Scan for the cell matching the given text and deliver its (X, Y) coordinate at center. 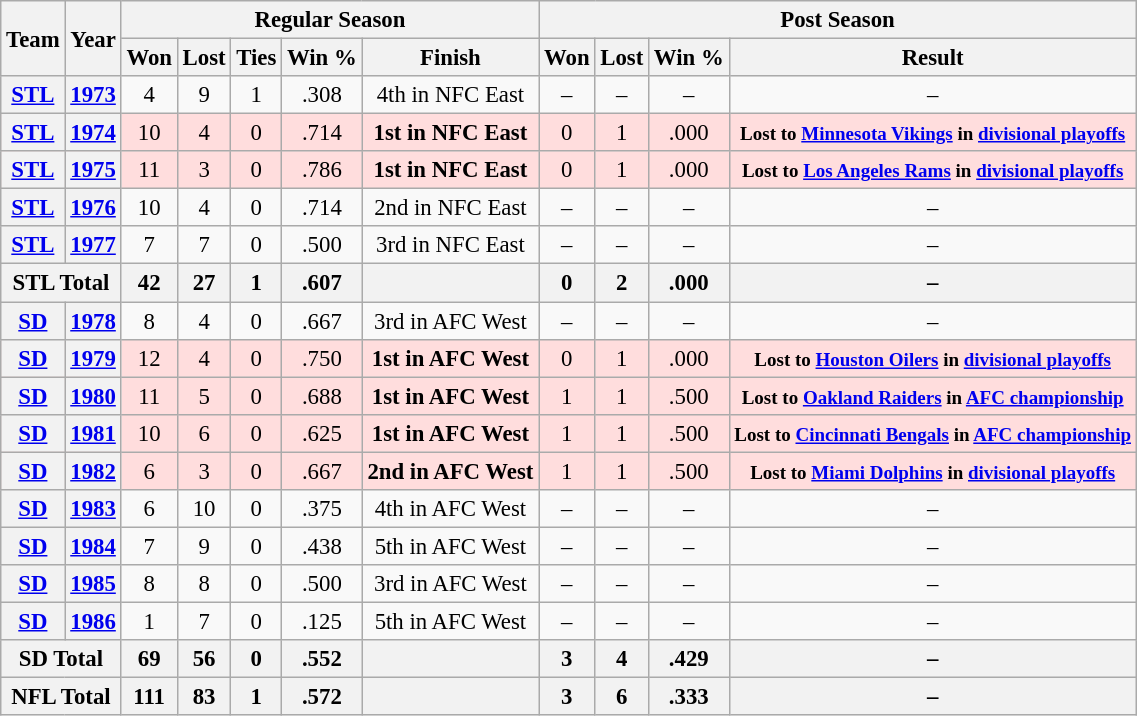
1981 (93, 433)
Regular Season (330, 20)
5 (204, 396)
.625 (322, 433)
1976 (93, 208)
Lost to Oakland Raiders in AFC championship (932, 396)
.688 (322, 396)
Lost to Los Angeles Rams in divisional playoffs (932, 170)
.308 (322, 95)
2 (622, 283)
Lost to Minnesota Vikings in divisional playoffs (932, 133)
Team (33, 38)
.125 (322, 621)
56 (204, 659)
69 (149, 659)
2nd in NFC East (450, 208)
27 (204, 283)
1983 (93, 509)
1985 (93, 584)
.572 (322, 697)
NFL Total (61, 697)
.438 (322, 546)
Lost to Cincinnati Bengals in AFC championship (932, 433)
.375 (322, 509)
STL Total (61, 283)
83 (204, 697)
1975 (93, 170)
1986 (93, 621)
.607 (322, 283)
Lost to Miami Dolphins in divisional playoffs (932, 471)
Post Season (838, 20)
1980 (93, 396)
3rd in NFC East (450, 245)
.333 (689, 697)
.429 (689, 659)
1982 (93, 471)
.750 (322, 358)
1973 (93, 95)
111 (149, 697)
1984 (93, 546)
Ties (256, 58)
Lost to Houston Oilers in divisional playoffs (932, 358)
1977 (93, 245)
Year (93, 38)
Result (932, 58)
Finish (450, 58)
.552 (322, 659)
4th in NFC East (450, 95)
1974 (93, 133)
SD Total (61, 659)
1978 (93, 321)
.786 (322, 170)
2nd in AFC West (450, 471)
4th in AFC West (450, 509)
42 (149, 283)
12 (149, 358)
1979 (93, 358)
